Pinpoint the cell where the given text exists, returning its [x, y] midpoint coordinate. 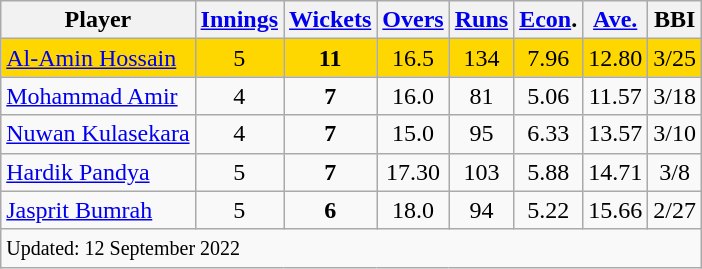
15.0 [413, 134]
Jasprit Bumrah [98, 210]
18.0 [413, 210]
5.06 [548, 96]
Player [98, 20]
11 [330, 58]
5.88 [548, 172]
Updated: 12 September 2022 [352, 248]
103 [481, 172]
16.0 [413, 96]
6.33 [548, 134]
Nuwan Kulasekara [98, 134]
11.57 [616, 96]
Wickets [330, 20]
2/27 [675, 210]
17.30 [413, 172]
3/25 [675, 58]
Hardik Pandya [98, 172]
5.22 [548, 210]
15.66 [616, 210]
Ave. [616, 20]
3/18 [675, 96]
95 [481, 134]
3/10 [675, 134]
16.5 [413, 58]
6 [330, 210]
12.80 [616, 58]
Runs [481, 20]
BBI [675, 20]
94 [481, 210]
7.96 [548, 58]
Al-Amin Hossain [98, 58]
13.57 [616, 134]
14.71 [616, 172]
134 [481, 58]
Innings [239, 20]
Mohammad Amir [98, 96]
Econ. [548, 20]
81 [481, 96]
3/8 [675, 172]
Overs [413, 20]
